Provide the (X, Y) coordinate of the cell's center where the given text is located.  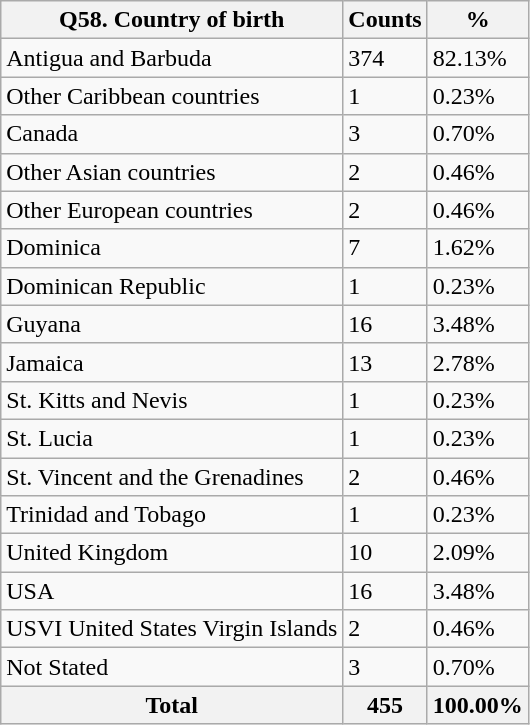
100.00% (478, 705)
Jamaica (172, 362)
10 (385, 553)
Antigua and Barbuda (172, 58)
Other European countries (172, 210)
455 (385, 705)
1.62% (478, 248)
USVI United States Virgin Islands (172, 629)
Other Asian countries (172, 172)
St. Vincent and the Grenadines (172, 477)
St. Kitts and Nevis (172, 400)
United Kingdom (172, 553)
Dominica (172, 248)
Guyana (172, 324)
Q58. Country of birth (172, 20)
Other Caribbean countries (172, 96)
374 (385, 58)
2.09% (478, 553)
2.78% (478, 362)
St. Lucia (172, 438)
USA (172, 591)
% (478, 20)
Trinidad and Tobago (172, 515)
Dominican Republic (172, 286)
13 (385, 362)
Counts (385, 20)
82.13% (478, 58)
7 (385, 248)
Not Stated (172, 667)
Canada (172, 134)
Total (172, 705)
